Pinpoint the cell where the given text exists, returning its (X, Y) midpoint coordinate. 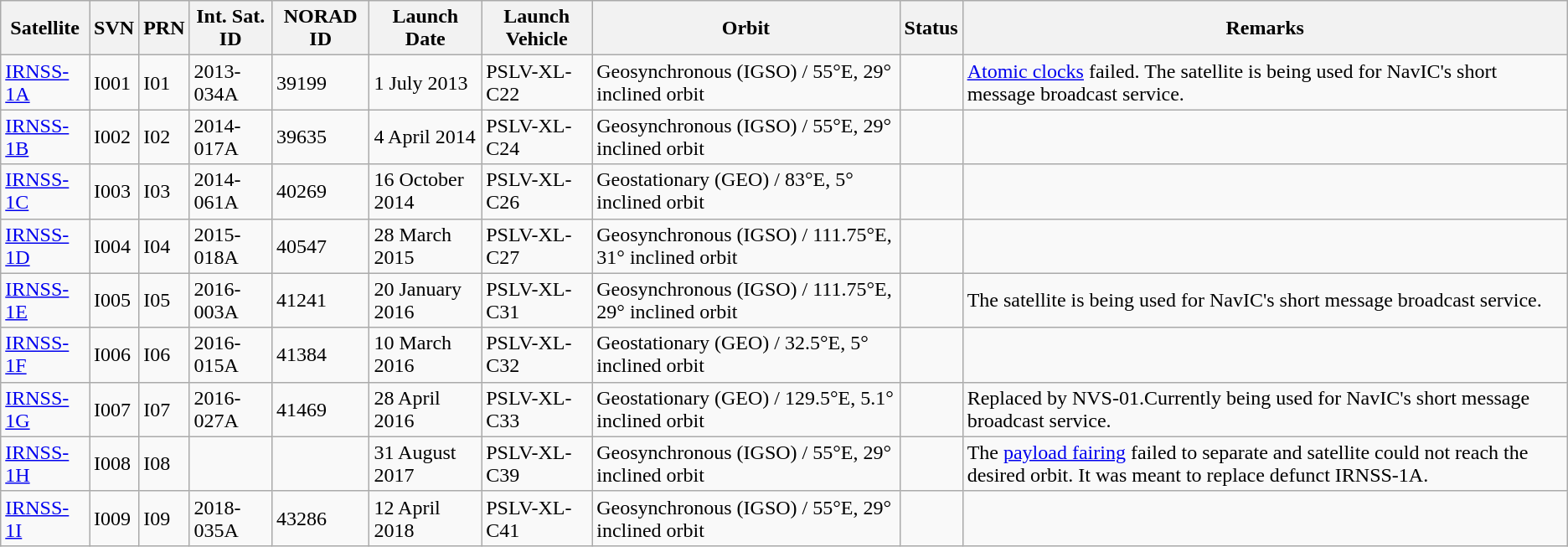
I05 (164, 300)
2014-017A (230, 137)
PSLV-XL-C33 (537, 409)
I003 (114, 191)
PSLV-XL-C26 (537, 191)
I03 (164, 191)
2015-018A (230, 246)
43286 (320, 518)
40547 (320, 246)
IRNSS-1F (45, 355)
Geostationary (GEO) / 83°E, 5° inclined orbit (745, 191)
I07 (164, 409)
IRNSS-1I (45, 518)
I02 (164, 137)
Int. Sat. ID (230, 28)
IRNSS-1H (45, 464)
IRNSS-1E (45, 300)
2014-061A (230, 191)
28 March 2015 (426, 246)
39199 (320, 82)
12 April 2018 (426, 518)
1 July 2013 (426, 82)
Geosynchronous (IGSO) / 111.75°E, 29° inclined orbit (745, 300)
Replaced by NVS-01.Currently being used for NavIC's short message broadcast service. (1265, 409)
Status (931, 28)
I005 (114, 300)
Launch Date (426, 28)
I006 (114, 355)
I01 (164, 82)
2018-035A (230, 518)
31 August 2017 (426, 464)
PRN (164, 28)
I001 (114, 82)
I09 (164, 518)
IRNSS-1D (45, 246)
Launch Vehicle (537, 28)
Remarks (1265, 28)
16 October 2014 (426, 191)
I08 (164, 464)
I002 (114, 137)
I009 (114, 518)
40269 (320, 191)
PSLV-XL-C22 (537, 82)
2016-027A (230, 409)
PSLV-XL-C27 (537, 246)
The payload fairing failed to separate and satellite could not reach the desired orbit. It was meant to replace defunct IRNSS-1A. (1265, 464)
41469 (320, 409)
I004 (114, 246)
PSLV-XL-C31 (537, 300)
41241 (320, 300)
Geostationary (GEO) / 32.5°E, 5° inclined orbit (745, 355)
IRNSS-1A (45, 82)
The satellite is being used for NavIC's short message broadcast service. (1265, 300)
I007 (114, 409)
10 March 2016 (426, 355)
SVN (114, 28)
PSLV-XL-C24 (537, 137)
Geosynchronous (IGSO) / 111.75°E, 31° inclined orbit (745, 246)
4 April 2014 (426, 137)
I008 (114, 464)
IRNSS-1B (45, 137)
PSLV-XL-C41 (537, 518)
IRNSS-1C (45, 191)
Atomic clocks failed. The satellite is being used for NavIC's short message broadcast service. (1265, 82)
I04 (164, 246)
PSLV-XL-C39 (537, 464)
28 April 2016 (426, 409)
I06 (164, 355)
39635 (320, 137)
20 January 2016 (426, 300)
2016-003A (230, 300)
2016-015A (230, 355)
IRNSS-1G (45, 409)
Orbit (745, 28)
41384 (320, 355)
PSLV-XL-C32 (537, 355)
Satellite (45, 28)
NORAD ID (320, 28)
2013-034A (230, 82)
Geostationary (GEO) / 129.5°E, 5.1° inclined orbit (745, 409)
